Return [x, y] of the center of cell containing provided text 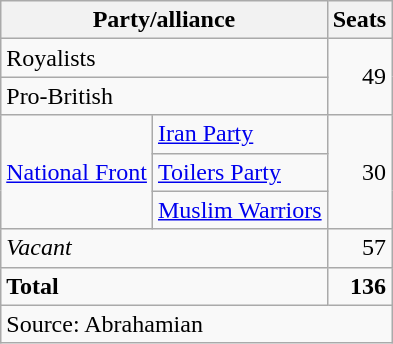
30 [359, 172]
National Front [77, 172]
Source: Abrahamian [196, 324]
136 [359, 286]
Total [164, 286]
Toilers Party [240, 172]
Royalists [164, 58]
Vacant [164, 248]
Pro-British [164, 96]
Seats [359, 20]
Party/alliance [164, 20]
Iran Party [240, 134]
57 [359, 248]
Muslim Warriors [240, 210]
49 [359, 77]
